Output the [X, Y] coordinate of the center of the cell containing the given text.  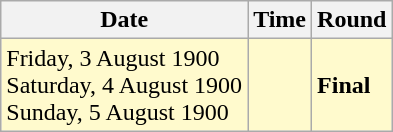
Round [352, 20]
Final [352, 85]
Date [124, 20]
Friday, 3 August 1900Saturday, 4 August 1900Sunday, 5 August 1900 [124, 85]
Time [280, 20]
